Identify which cell holds the provided text, then report its [X, Y] central coordinate. 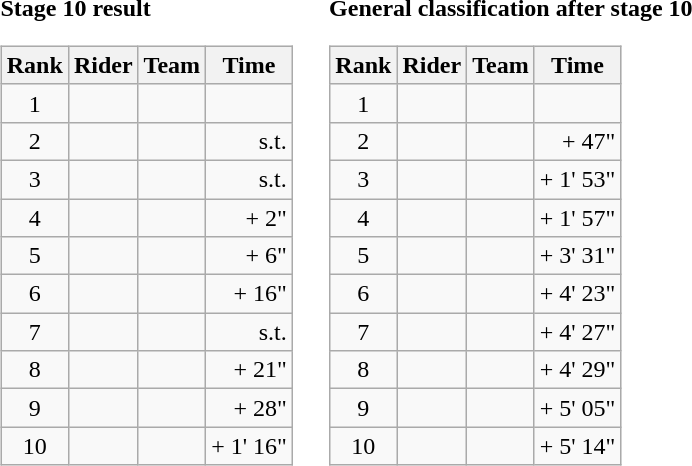
+ 4' 29" [578, 370]
+ 5' 05" [578, 408]
+ 4' 27" [578, 332]
+ 16" [250, 294]
+ 6" [250, 256]
+ 21" [250, 370]
+ 28" [250, 408]
+ 1' 53" [578, 179]
+ 1' 57" [578, 217]
+ 2" [250, 217]
+ 3' 31" [578, 256]
+ 4' 23" [578, 294]
+ 47" [578, 141]
+ 5' 14" [578, 446]
+ 1' 16" [250, 446]
